For the text-containing cell, return its midpoint in [X, Y] coordinate format. 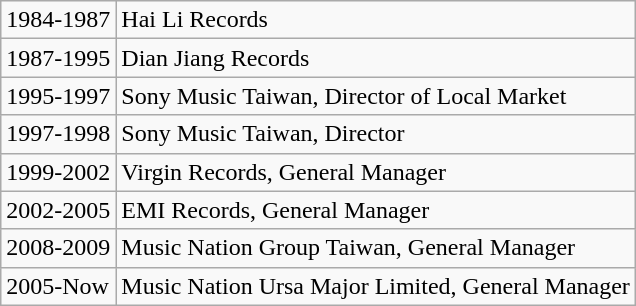
Virgin Records, General Manager [376, 172]
1999-2002 [58, 172]
Hai Li Records [376, 20]
Music Nation Group Taiwan, General Manager [376, 248]
2002-2005 [58, 210]
Music Nation Ursa Major Limited, General Manager [376, 286]
Dian Jiang Records [376, 58]
1984-1987 [58, 20]
EMI Records, General Manager [376, 210]
Sony Music Taiwan, Director [376, 134]
Sony Music Taiwan, Director of Local Market [376, 96]
1997-1998 [58, 134]
1995-1997 [58, 96]
2008-2009 [58, 248]
2005-Now [58, 286]
1987-1995 [58, 58]
